Identify which cell holds the provided text, then report its [x, y] central coordinate. 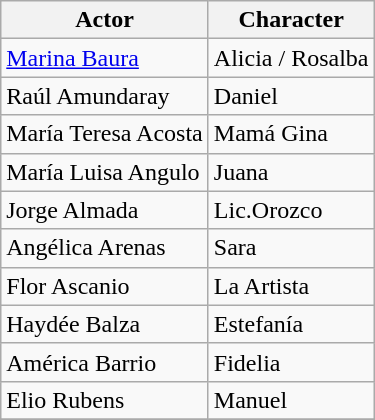
Angélica Arenas [105, 248]
Alicia / Rosalba [291, 58]
Estefanía [291, 324]
Lic.Orozco [291, 210]
Marina Baura [105, 58]
Jorge Almada [105, 210]
Manuel [291, 400]
América Barrio [105, 362]
Character [291, 20]
Elio Rubens [105, 400]
María Luisa Angulo [105, 172]
Actor [105, 20]
Fidelia [291, 362]
Flor Ascanio [105, 286]
Sara [291, 248]
Raúl Amundaray [105, 96]
La Artista [291, 286]
Haydée Balza [105, 324]
Daniel [291, 96]
María Teresa Acosta [105, 134]
Juana [291, 172]
Mamá Gina [291, 134]
